Extract the [x, y] coordinate from the center of the cell holding the provided text.  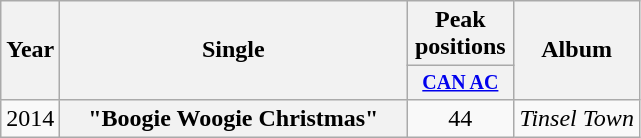
"Boogie Woogie Christmas" [234, 118]
2014 [30, 118]
44 [460, 118]
CAN AC [460, 82]
Single [234, 50]
Tinsel Town [577, 118]
Peak positions [460, 34]
Album [577, 50]
Year [30, 50]
